Extract the [x, y] coordinate from the center of the cell holding the provided text.  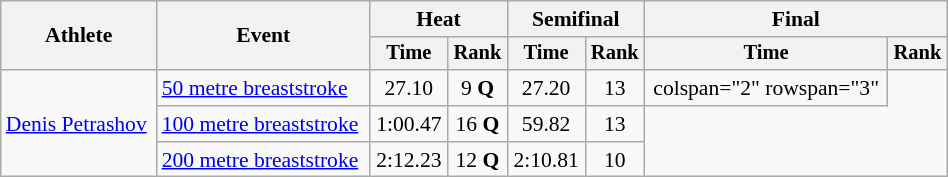
59.82 [546, 124]
27.10 [409, 88]
100 metre breaststroke [264, 124]
Semifinal [576, 19]
27.20 [546, 88]
colspan="2" rowspan="3" [766, 88]
Heat [438, 19]
Denis Petrashov [79, 124]
50 metre breaststroke [264, 88]
Event [264, 36]
Athlete [79, 36]
16 Q [478, 124]
1:00.47 [409, 124]
9 Q [478, 88]
Final [796, 19]
